Identify which cell holds the provided text, then report its (X, Y) central coordinate. 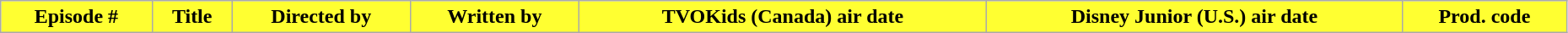
Episode # (76, 17)
Title (192, 17)
Written by (494, 17)
Directed by (321, 17)
Prod. code (1484, 17)
Disney Junior (U.S.) air date (1194, 17)
TVOKids (Canada) air date (783, 17)
